Search for the cell housing the specified text and yield its (X, Y) center coordinate. 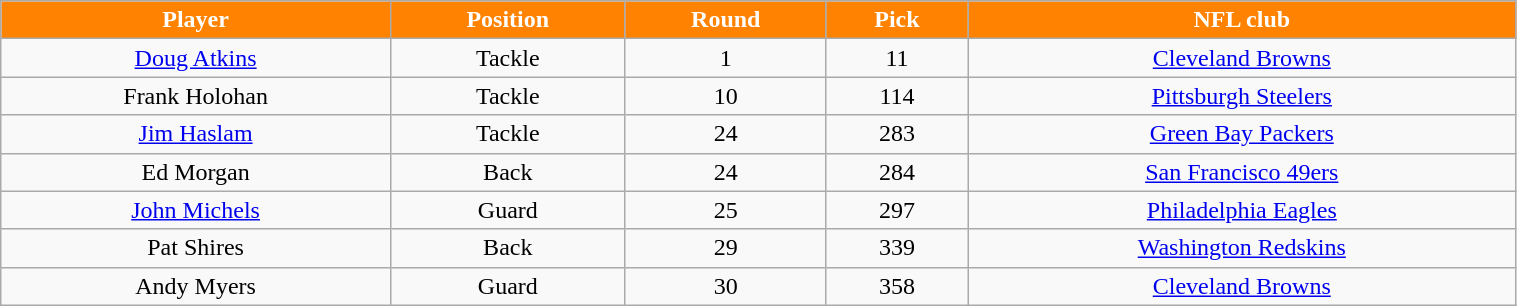
Andy Myers (196, 286)
Position (508, 20)
1 (726, 58)
Pittsburgh Steelers (1242, 96)
339 (896, 248)
25 (726, 210)
29 (726, 248)
Pick (896, 20)
Jim Haslam (196, 134)
10 (726, 96)
San Francisco 49ers (1242, 172)
NFL club (1242, 20)
283 (896, 134)
114 (896, 96)
297 (896, 210)
Washington Redskins (1242, 248)
Player (196, 20)
284 (896, 172)
John Michels (196, 210)
Green Bay Packers (1242, 134)
Frank Holohan (196, 96)
Philadelphia Eagles (1242, 210)
Doug Atkins (196, 58)
Round (726, 20)
30 (726, 286)
Pat Shires (196, 248)
11 (896, 58)
Ed Morgan (196, 172)
358 (896, 286)
